Locate the cell with the specified text and output its [X, Y] center coordinate. 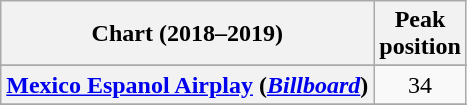
34 [420, 85]
Mexico Espanol Airplay (Billboard) [188, 85]
Chart (2018–2019) [188, 34]
Peakposition [420, 34]
